Find where the given text appears and provide that cell's center as [x, y] coordinate. 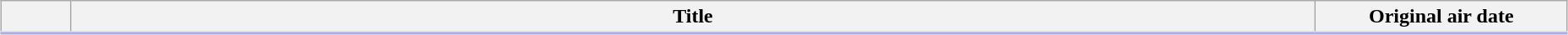
Original air date [1441, 17]
Title [693, 17]
